Return (X, Y) of the center of cell containing provided text 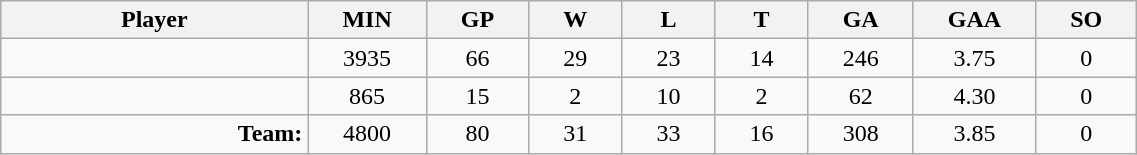
Player (154, 20)
33 (668, 134)
15 (477, 96)
3.85 (974, 134)
16 (762, 134)
T (762, 20)
MIN (367, 20)
865 (367, 96)
GA (860, 20)
10 (668, 96)
23 (668, 58)
246 (860, 58)
3935 (367, 58)
29 (576, 58)
GP (477, 20)
GAA (974, 20)
308 (860, 134)
80 (477, 134)
L (668, 20)
14 (762, 58)
4800 (367, 134)
Team: (154, 134)
31 (576, 134)
3.75 (974, 58)
SO (1086, 20)
W (576, 20)
4.30 (974, 96)
66 (477, 58)
62 (860, 96)
